Extract the (X, Y) coordinate from the center of the cell holding the provided text.  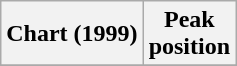
Peakposition (189, 34)
Chart (1999) (72, 34)
